Extract the (X, Y) coordinate from the center of the cell holding the provided text.  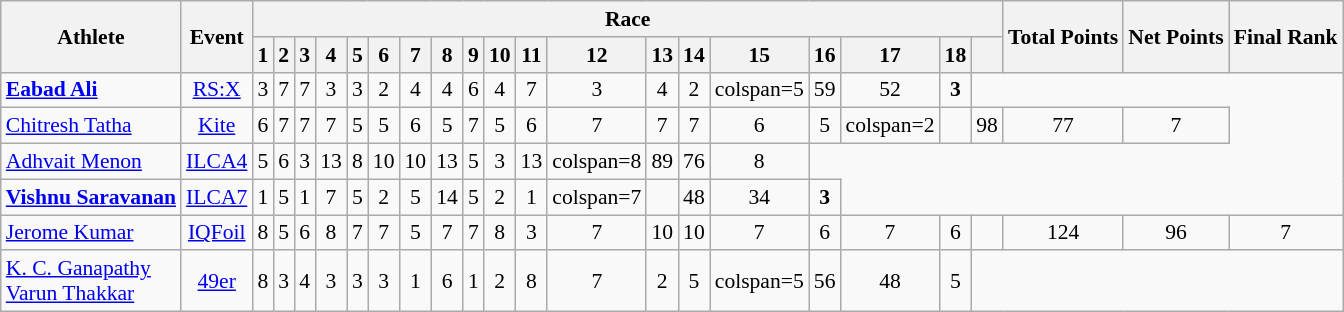
Vishnu Saravanan (91, 197)
124 (1063, 233)
Total Points (1063, 36)
RS:X (216, 90)
16 (825, 55)
59 (825, 90)
11 (532, 55)
Event (216, 36)
49er (216, 282)
ILCA4 (216, 162)
89 (662, 162)
Adhvait Menon (91, 162)
Final Rank (1286, 36)
52 (890, 90)
Race (628, 19)
98 (987, 126)
12 (596, 55)
colspan=2 (890, 126)
IQFoil (216, 233)
Eabad Ali (91, 90)
colspan=7 (596, 197)
56 (825, 282)
18 (956, 55)
Chitresh Tatha (91, 126)
Kite (216, 126)
76 (694, 162)
Net Points (1176, 36)
34 (760, 197)
Jerome Kumar (91, 233)
colspan=8 (596, 162)
ILCA7 (216, 197)
17 (890, 55)
K. C. GanapathyVarun Thakkar (91, 282)
Athlete (91, 36)
77 (1063, 126)
15 (760, 55)
96 (1176, 233)
9 (474, 55)
